Provide the (X, Y) coordinate of the cell's center where the given text is located.  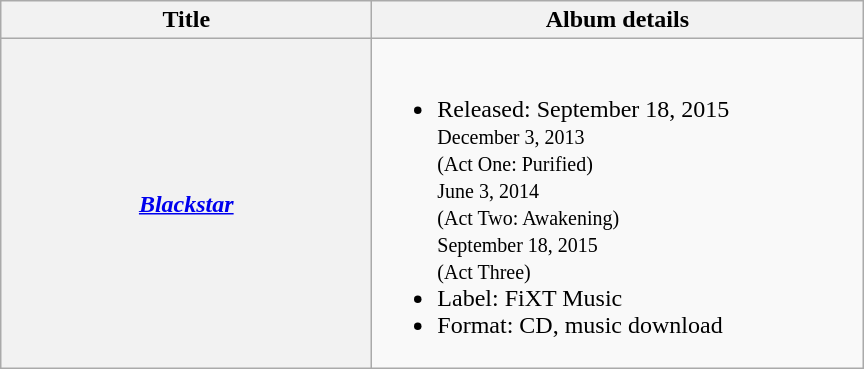
Album details (618, 20)
Title (186, 20)
Blackstar (186, 204)
